Extract the (x, y) coordinate from the center of the cell holding the provided text.  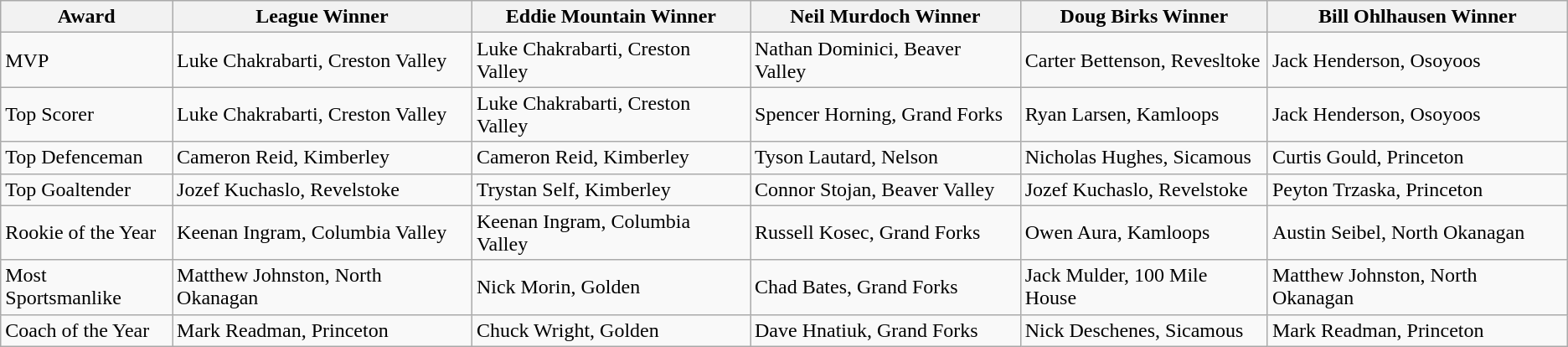
Chuck Wright, Golden (611, 330)
Top Scorer (87, 114)
Spencer Horning, Grand Forks (886, 114)
Eddie Mountain Winner (611, 17)
Dave Hnatiuk, Grand Forks (886, 330)
Chad Bates, Grand Forks (886, 287)
Nick Morin, Golden (611, 287)
Trystan Self, Kimberley (611, 189)
Austin Seibel, North Okanagan (1417, 233)
Rookie of the Year (87, 233)
Carter Bettenson, Revesltoke (1144, 60)
Bill Ohlhausen Winner (1417, 17)
Curtis Gould, Princeton (1417, 158)
Owen Aura, Kamloops (1144, 233)
Jack Mulder, 100 Mile House (1144, 287)
Connor Stojan, Beaver Valley (886, 189)
League Winner (322, 17)
Nathan Dominici, Beaver Valley (886, 60)
Ryan Larsen, Kamloops (1144, 114)
Top Goaltender (87, 189)
Tyson Lautard, Nelson (886, 158)
Coach of the Year (87, 330)
Top Defenceman (87, 158)
MVP (87, 60)
Peyton Trzaska, Princeton (1417, 189)
Award (87, 17)
Russell Kosec, Grand Forks (886, 233)
Doug Birks Winner (1144, 17)
Neil Murdoch Winner (886, 17)
Nicholas Hughes, Sicamous (1144, 158)
Nick Deschenes, Sicamous (1144, 330)
Most Sportsmanlike (87, 287)
